For the text-containing cell, return its midpoint in [X, Y] coordinate format. 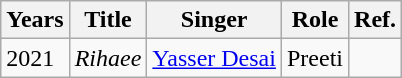
Preeti [314, 58]
Title [108, 20]
Rihaee [108, 58]
Role [314, 20]
Singer [214, 20]
Yasser Desai [214, 58]
Years [35, 20]
Ref. [376, 20]
2021 [35, 58]
